Determine the (X, Y) coordinate at the center of the cell enclosing the given text.  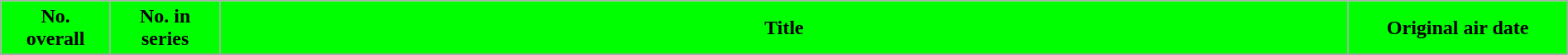
Title (784, 28)
No.overall (56, 28)
Original air date (1457, 28)
No. inseries (165, 28)
